Pinpoint the cell where the given text exists, returning its [x, y] midpoint coordinate. 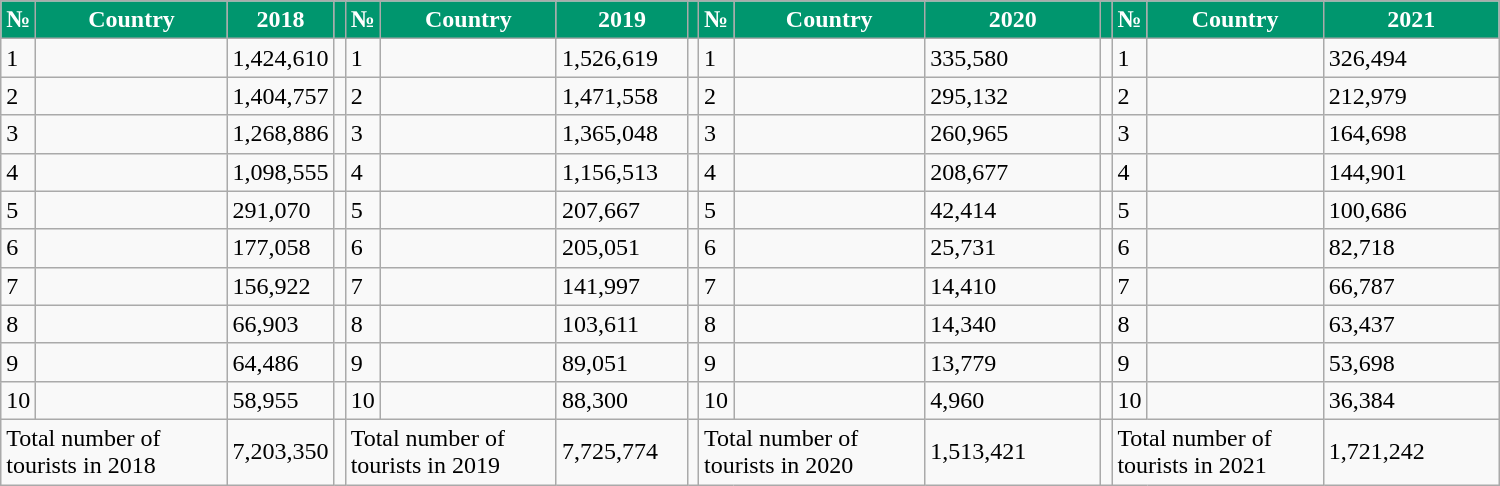
208,677 [1013, 172]
207,667 [622, 210]
205,051 [622, 248]
2019 [622, 20]
100,686 [1411, 210]
156,922 [280, 286]
66,787 [1411, 286]
1,156,513 [622, 172]
88,300 [622, 400]
63,437 [1411, 324]
66,903 [280, 324]
89,051 [622, 362]
1,365,048 [622, 134]
14,410 [1013, 286]
25,731 [1013, 248]
4,960 [1013, 400]
64,486 [280, 362]
14,340 [1013, 324]
53,698 [1411, 362]
144,901 [1411, 172]
Total number of tourists in 2020 [811, 452]
7,203,350 [280, 452]
141,997 [622, 286]
1,721,242 [1411, 452]
1,404,757 [280, 96]
Total number of tourists in 2019 [450, 452]
Total number of tourists in 2018 [114, 452]
177,058 [280, 248]
2018 [280, 20]
335,580 [1013, 58]
7,725,774 [622, 452]
1,513,421 [1013, 452]
82,718 [1411, 248]
326,494 [1411, 58]
58,955 [280, 400]
2021 [1411, 20]
260,965 [1013, 134]
103,611 [622, 324]
291,070 [280, 210]
Total number of tourists in 2021 [1218, 452]
295,132 [1013, 96]
1,471,558 [622, 96]
1,526,619 [622, 58]
1,268,886 [280, 134]
1,424,610 [280, 58]
1,098,555 [280, 172]
212,979 [1411, 96]
13,779 [1013, 362]
42,414 [1013, 210]
36,384 [1411, 400]
164,698 [1411, 134]
2020 [1013, 20]
